Return the [x, y] coordinate for the center point of the cell that contains the specified text.  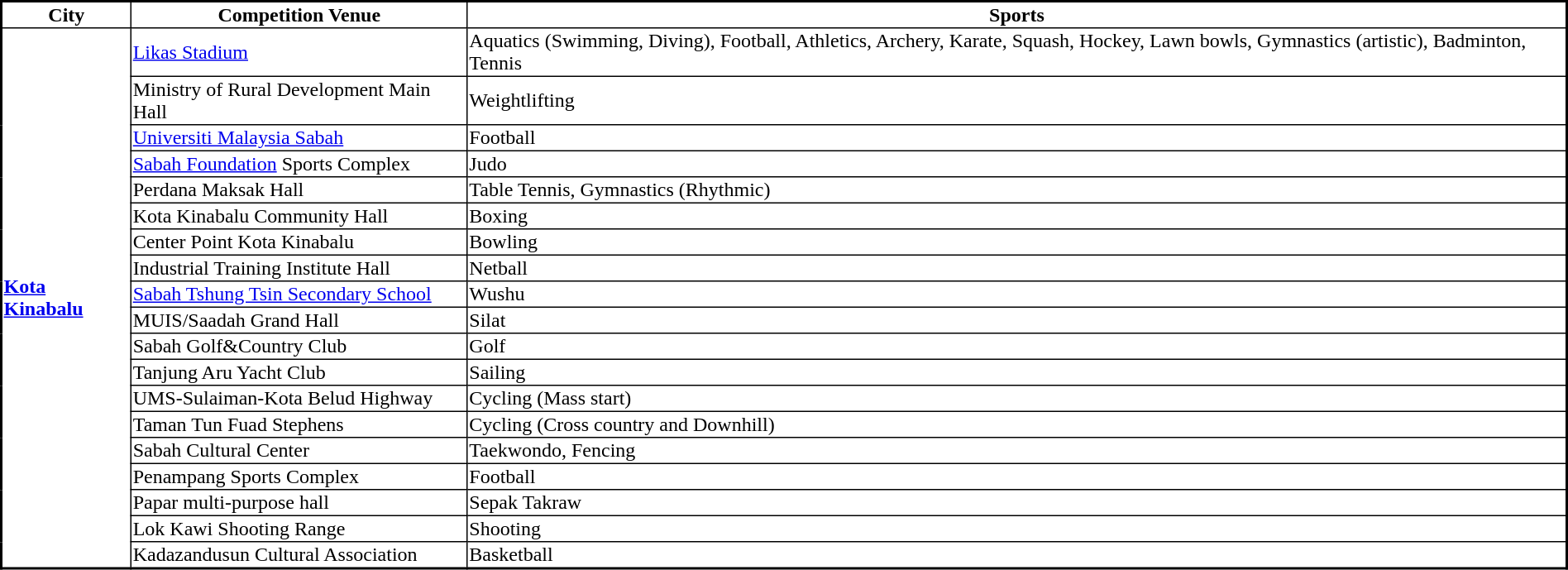
Perdana Maksak Hall [299, 190]
Ministry of Rural Development Main Hall [299, 100]
Table Tennis, Gymnastics (Rhythmic) [1017, 190]
Sabah Cultural Center [299, 451]
Cycling (Cross country and Downhill) [1017, 424]
Sabah Golf&Country Club [299, 347]
Lok Kawi Shooting Range [299, 529]
Papar multi-purpose hall [299, 503]
Industrial Training Institute Hall [299, 268]
Universiti Malaysia Sabah [299, 138]
Golf [1017, 347]
UMS-Sulaiman-Kota Belud Highway [299, 399]
Sabah Foundation Sports Complex [299, 164]
Center Point Kota Kinabalu [299, 242]
Boxing [1017, 216]
Aquatics (Swimming, Diving), Football, Athletics, Archery, Karate, Squash, Hockey, Lawn bowls, Gymnastics (artistic), Badminton, Tennis [1017, 52]
Penampang Sports Complex [299, 477]
Silat [1017, 320]
Bowling [1017, 242]
Taekwondo, Fencing [1017, 451]
Shooting [1017, 529]
Kota Kinabalu [66, 298]
Taman Tun Fuad Stephens [299, 424]
Tanjung Aru Yacht Club [299, 372]
Weightlifting [1017, 100]
MUIS/Saadah Grand Hall [299, 320]
Sports [1017, 15]
Kadazandusun Cultural Association [299, 555]
Likas Stadium [299, 52]
Sepak Takraw [1017, 503]
Sabah Tshung Tsin Secondary School [299, 295]
Competition Venue [299, 15]
Judo [1017, 164]
Wushu [1017, 295]
City [66, 15]
Sailing [1017, 372]
Netball [1017, 268]
Kota Kinabalu Community Hall [299, 216]
Cycling (Mass start) [1017, 399]
Basketball [1017, 555]
